Output the (X, Y) coordinate of the center of the cell containing the given text.  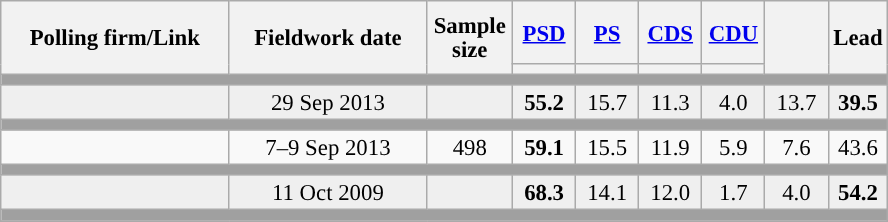
PSD (544, 32)
7–9 Sep 2013 (328, 148)
15.5 (608, 148)
43.6 (858, 148)
5.9 (734, 148)
39.5 (858, 102)
CDU (734, 32)
Fieldwork date (328, 38)
11.9 (670, 148)
Polling firm/Link (115, 38)
11.3 (670, 102)
498 (470, 148)
7.6 (796, 148)
Lead (858, 38)
55.2 (544, 102)
54.2 (858, 194)
11 Oct 2009 (328, 194)
68.3 (544, 194)
Sample size (470, 38)
12.0 (670, 194)
59.1 (544, 148)
15.7 (608, 102)
CDS (670, 32)
29 Sep 2013 (328, 102)
PS (608, 32)
14.1 (608, 194)
1.7 (734, 194)
13.7 (796, 102)
